Return the [X, Y] coordinate for the center point of the cell that contains the specified text.  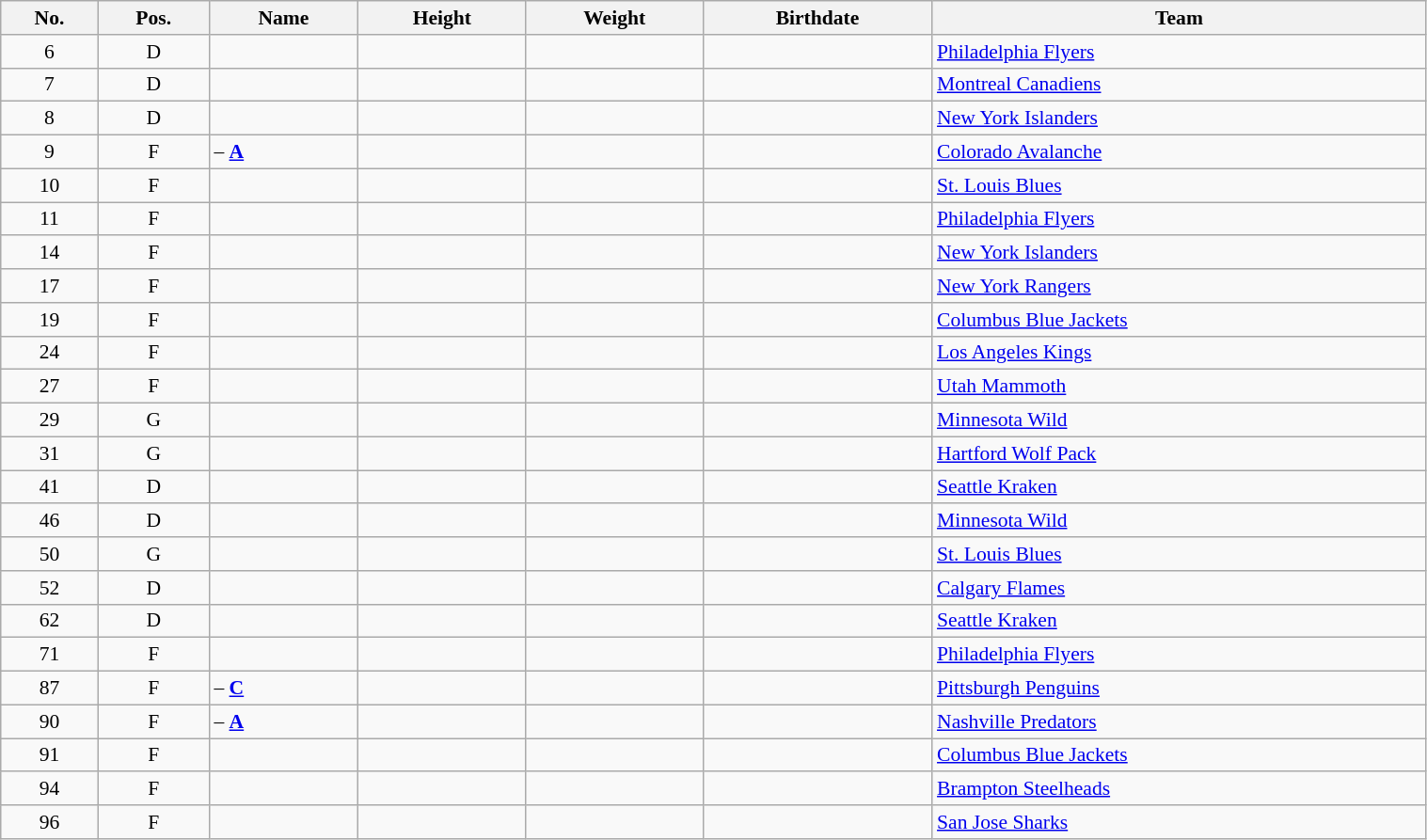
Colorado Avalanche [1180, 152]
Los Angeles Kings [1180, 353]
50 [49, 554]
Montreal Canadiens [1180, 85]
Weight [614, 18]
29 [49, 420]
96 [49, 822]
62 [49, 621]
87 [49, 689]
8 [49, 119]
Birthdate [817, 18]
46 [49, 521]
14 [49, 253]
New York Rangers [1180, 286]
Pittsburgh Penguins [1180, 689]
Name [283, 18]
San Jose Sharks [1180, 822]
31 [49, 453]
Utah Mammoth [1180, 387]
Nashville Predators [1180, 721]
Hartford Wolf Pack [1180, 453]
17 [49, 286]
10 [49, 185]
90 [49, 721]
Height [442, 18]
52 [49, 588]
Pos. [153, 18]
91 [49, 755]
Brampton Steelheads [1180, 789]
7 [49, 85]
– C [283, 689]
19 [49, 320]
24 [49, 353]
27 [49, 387]
71 [49, 655]
Team [1180, 18]
Calgary Flames [1180, 588]
9 [49, 152]
No. [49, 18]
6 [49, 52]
41 [49, 487]
11 [49, 219]
94 [49, 789]
